Find where the given text appears and provide that cell's center as [x, y] coordinate. 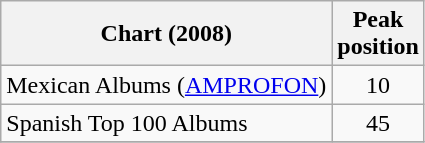
45 [378, 123]
Spanish Top 100 Albums [166, 123]
10 [378, 85]
Chart (2008) [166, 34]
Peakposition [378, 34]
Mexican Albums (AMPROFON) [166, 85]
